Search for the cell housing the specified text and yield its [x, y] center coordinate. 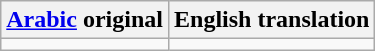
English translation [271, 20]
Arabic original [85, 20]
